Pinpoint the cell where the given text exists, returning its (X, Y) midpoint coordinate. 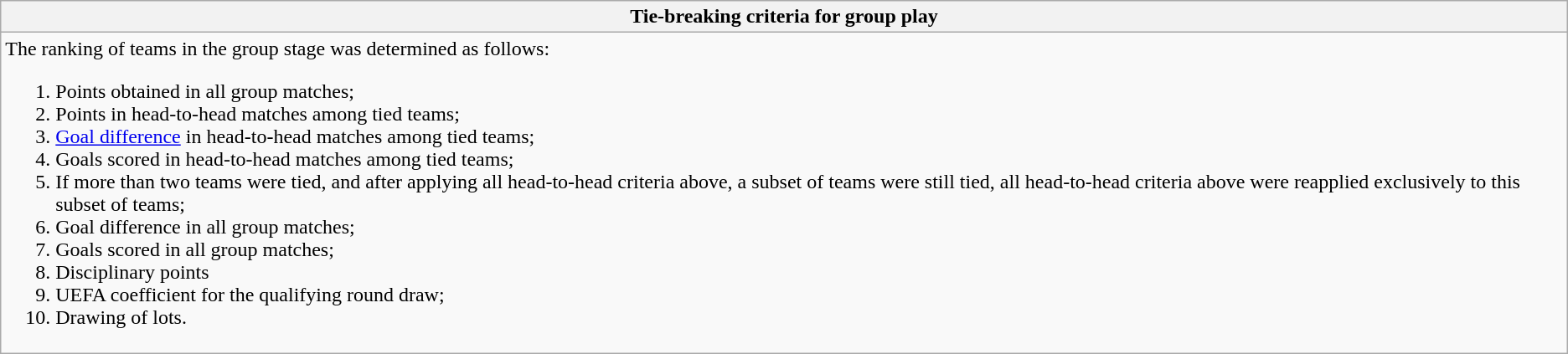
Tie-breaking criteria for group play (784, 17)
